Output the [x, y] coordinate of the center of the cell containing the given text.  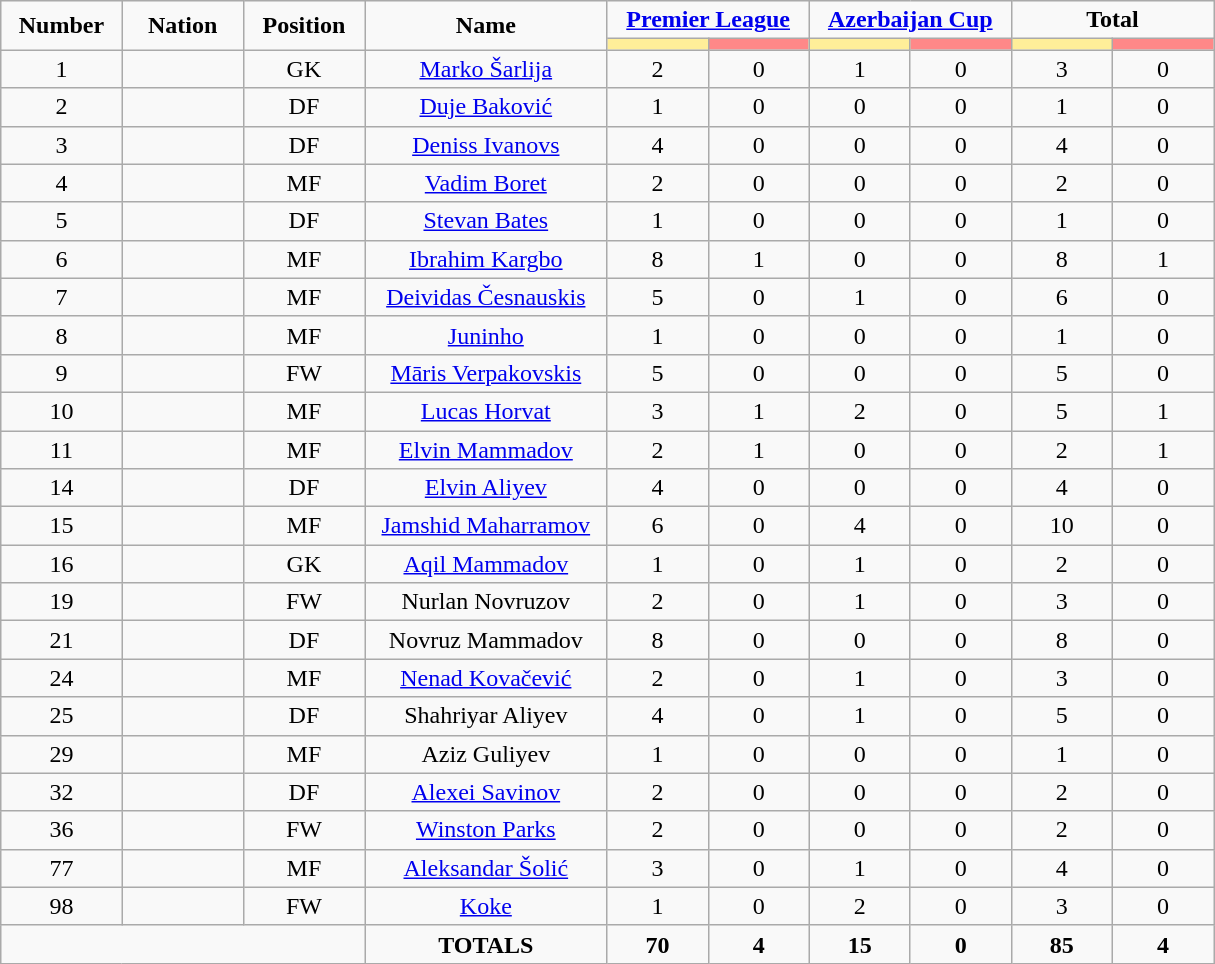
11 [62, 449]
Number [62, 26]
Jamshid Maharramov [486, 526]
14 [62, 488]
Deividas Česnauskis [486, 297]
24 [62, 678]
Azerbaijan Cup [910, 20]
Premier League [708, 20]
Stevan Bates [486, 221]
Aleksandar Šolić [486, 868]
Elvin Mammadov [486, 449]
TOTALS [486, 944]
Elvin Aliyev [486, 488]
29 [62, 754]
36 [62, 830]
77 [62, 868]
85 [1062, 944]
Nurlan Novruzov [486, 602]
Nation [182, 26]
Name [486, 26]
9 [62, 373]
Position [304, 26]
7 [62, 297]
Vadim Boret [486, 183]
Aqil Mammadov [486, 564]
Juninho [486, 335]
Duje Baković [486, 107]
32 [62, 792]
Lucas Horvat [486, 411]
Aziz Guliyev [486, 754]
Shahriyar Aliyev [486, 716]
16 [62, 564]
Alexei Savinov [486, 792]
Winston Parks [486, 830]
19 [62, 602]
Nenad Kovačević [486, 678]
Ibrahim Kargbo [486, 259]
Koke [486, 906]
98 [62, 906]
Total [1112, 20]
Novruz Mammadov [486, 640]
Marko Šarlija [486, 69]
70 [658, 944]
25 [62, 716]
Deniss Ivanovs [486, 145]
Māris Verpakovskis [486, 373]
21 [62, 640]
